Determine the (X, Y) coordinate at the center of the cell enclosing the given text.  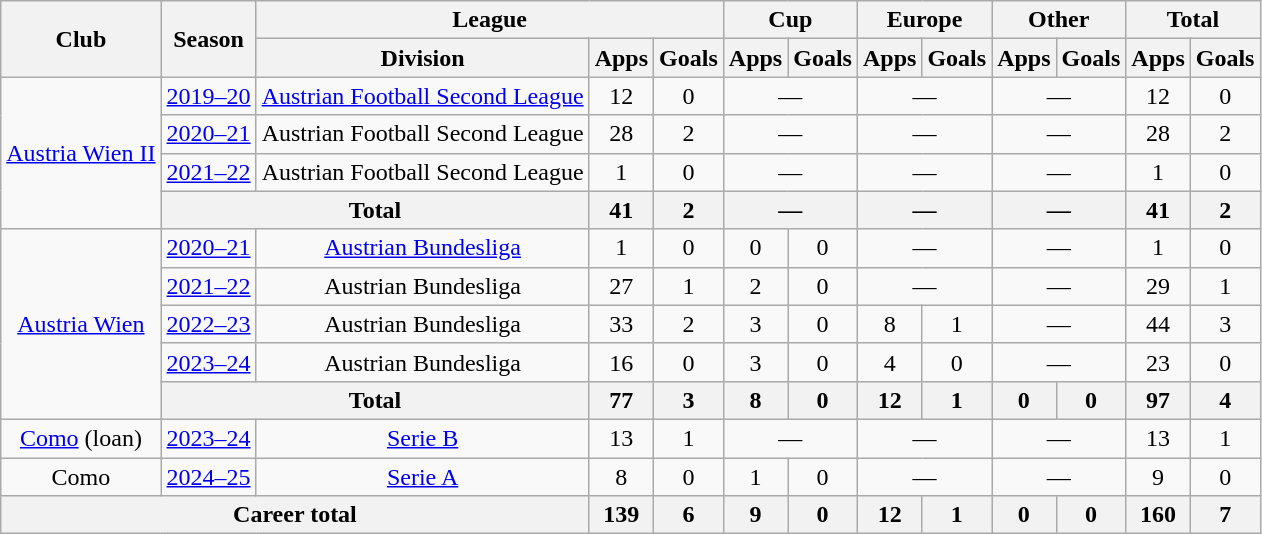
16 (621, 362)
2019–20 (208, 96)
139 (621, 515)
Cup (790, 20)
Serie A (422, 477)
Division (422, 58)
160 (1158, 515)
Career total (295, 515)
Como (loan) (81, 438)
2024–25 (208, 477)
29 (1158, 286)
97 (1158, 400)
Europe (924, 20)
77 (621, 400)
Como (81, 477)
44 (1158, 324)
6 (689, 515)
League (490, 20)
23 (1158, 362)
7 (1225, 515)
33 (621, 324)
Other (1059, 20)
Austria Wien II (81, 153)
2022–23 (208, 324)
Season (208, 39)
Serie B (422, 438)
27 (621, 286)
Club (81, 39)
Austria Wien (81, 324)
